Detect which cell encompasses the target text, then output its (X, Y) center coordinate. 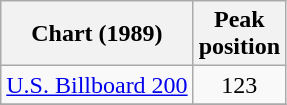
123 (239, 85)
Peakposition (239, 34)
Chart (1989) (97, 34)
U.S. Billboard 200 (97, 85)
